Search for the cell housing the specified text and yield its (X, Y) center coordinate. 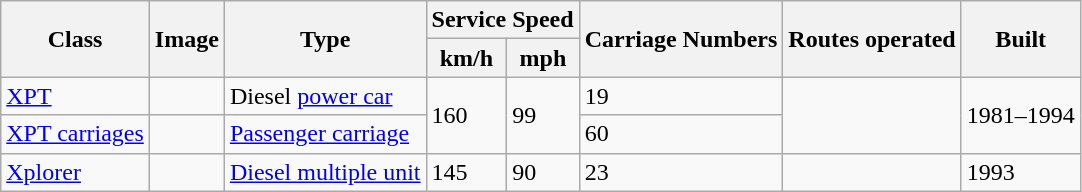
1993 (1020, 172)
mph (543, 58)
160 (466, 115)
XPT (76, 96)
Class (76, 39)
Type (325, 39)
23 (681, 172)
60 (681, 134)
Built (1020, 39)
19 (681, 96)
Routes operated (872, 39)
Service Speed (502, 20)
Image (186, 39)
Carriage Numbers (681, 39)
Diesel multiple unit (325, 172)
Xplorer (76, 172)
Diesel power car (325, 96)
99 (543, 115)
km/h (466, 58)
145 (466, 172)
90 (543, 172)
Passenger carriage (325, 134)
1981–1994 (1020, 115)
XPT carriages (76, 134)
